Provide the (x, y) coordinate of the cell's center where the given text is located.  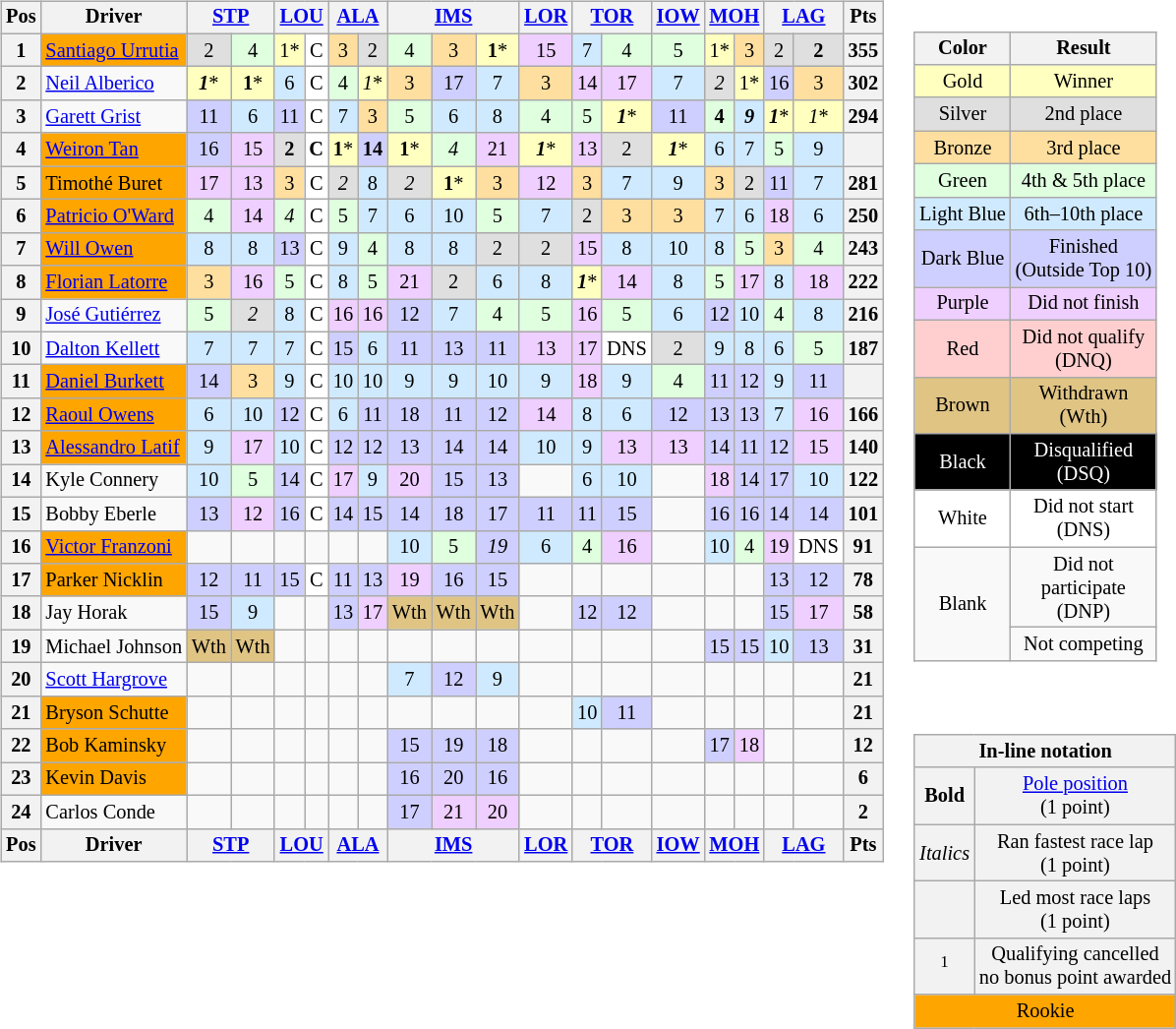
Disqualified(DSQ) (1084, 462)
Kyle Connery (113, 481)
Ran fastest race lap(1 point) (1076, 853)
294 (863, 117)
Victor Franzoni (113, 547)
Not competing (1084, 644)
Blank (962, 604)
122 (863, 481)
Jay Horak (113, 613)
Garett Grist (113, 117)
6th–10th place (1084, 213)
222 (863, 282)
Black (962, 462)
Kevin Davis (113, 779)
Silver (962, 114)
Bronze (962, 148)
Patricio O'Ward (113, 216)
Bryson Schutte (113, 712)
Did not start(DNS) (1084, 518)
Will Owen (113, 249)
Michael Johnson (113, 646)
Dark Blue (962, 259)
Pole position(1 point) (1076, 796)
Light Blue (962, 213)
Neil Alberico (113, 84)
Bold (944, 796)
166 (863, 415)
Rookie (1045, 1011)
3rd place (1084, 148)
243 (863, 249)
78 (863, 580)
2nd place (1084, 114)
White (962, 518)
Result (1084, 48)
302 (863, 84)
Red (962, 348)
58 (863, 613)
Daniel Burkett (113, 382)
Qualifying cancelledno bonus point awarded (1076, 966)
Timothé Buret (113, 183)
Did notparticipate(DNP) (1084, 587)
250 (863, 216)
Italics (944, 853)
Bobby Eberle (113, 514)
Winner (1084, 82)
31 (863, 646)
Gold (962, 82)
22 (21, 746)
Color (962, 48)
Led most race laps(1 point) (1076, 910)
Finished(Outside Top 10) (1084, 259)
Weiron Tan (113, 150)
24 (21, 812)
Parker Nicklin (113, 580)
Alessandro Latif (113, 448)
Brown (962, 405)
Green (962, 181)
23 (21, 779)
Bob Kaminsky (113, 746)
Did not qualify(DNQ) (1084, 348)
355 (863, 50)
Santiago Urrutia (113, 50)
101 (863, 514)
Did not finish (1084, 304)
In-line notation (1045, 752)
187 (863, 348)
Purple (962, 304)
Dalton Kellett (113, 348)
Carlos Conde (113, 812)
91 (863, 547)
140 (863, 448)
José Gutiérrez (113, 316)
Florian Latorre (113, 282)
Raoul Owens (113, 415)
4th & 5th place (1084, 181)
281 (863, 183)
216 (863, 316)
Withdrawn(Wth) (1084, 405)
Scott Hargrove (113, 680)
